For the text-containing cell, return its midpoint in [x, y] coordinate format. 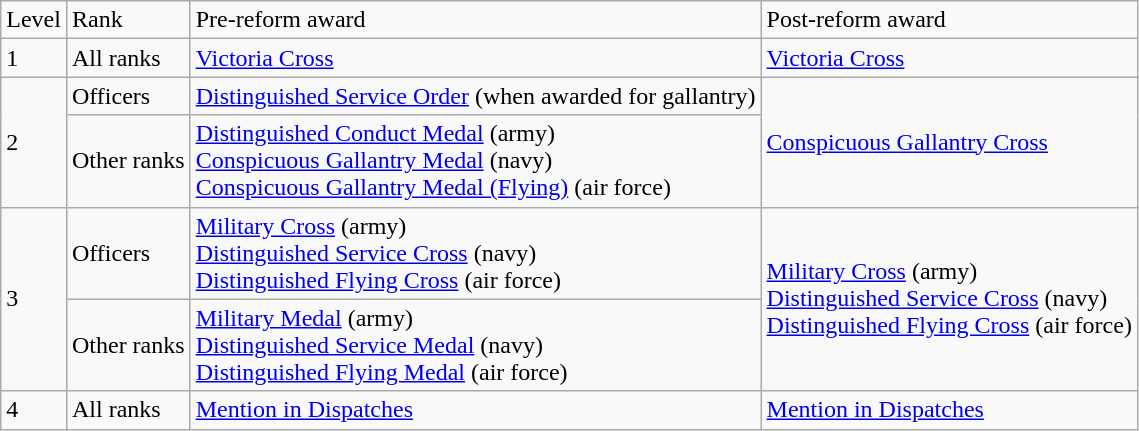
1 [34, 58]
2 [34, 142]
3 [34, 299]
Military Medal (army)Distinguished Service Medal (navy)Distinguished Flying Medal (air force) [476, 345]
Pre-reform award [476, 20]
Conspicuous Gallantry Cross [949, 142]
4 [34, 410]
Distinguished Service Order (when awarded for gallantry) [476, 96]
Distinguished Conduct Medal (army)Conspicuous Gallantry Medal (navy)Conspicuous Gallantry Medal (Flying) (air force) [476, 161]
Level [34, 20]
Rank [128, 20]
Post-reform award [949, 20]
